Return the [X, Y] coordinate for the center point of the cell that contains the specified text.  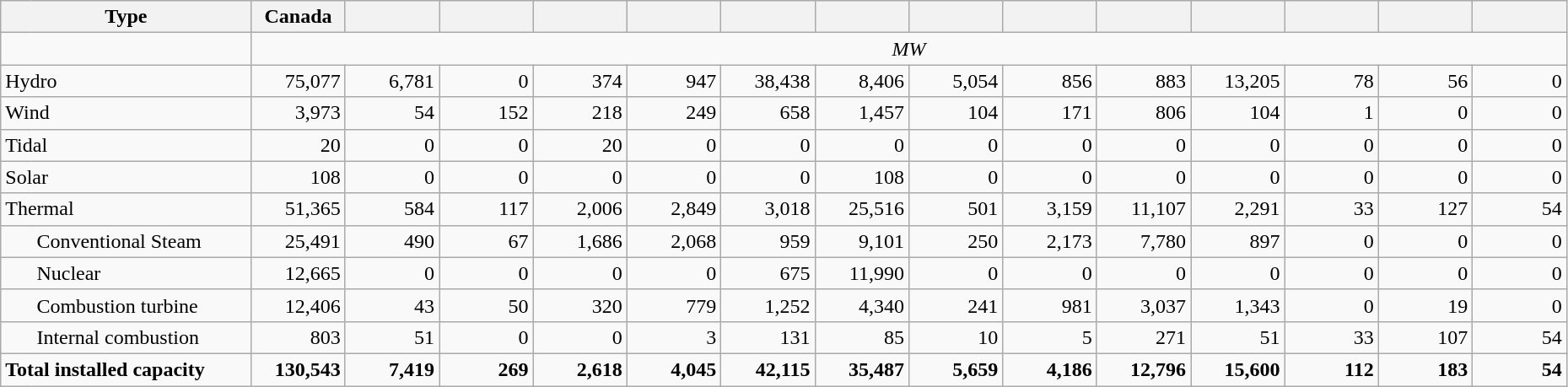
5 [1049, 337]
675 [768, 273]
56 [1425, 81]
2,068 [673, 241]
19 [1425, 305]
131 [768, 337]
25,491 [299, 241]
117 [486, 209]
75,077 [299, 81]
806 [1144, 113]
Nuclear [142, 273]
2,849 [673, 209]
42,115 [768, 369]
4,340 [862, 305]
Total installed capacity [127, 369]
67 [486, 241]
5,054 [955, 81]
2,173 [1049, 241]
112 [1331, 369]
7,419 [391, 369]
2,291 [1238, 209]
Canada [299, 17]
171 [1049, 113]
25,516 [862, 209]
8,406 [862, 81]
78 [1331, 81]
MW [909, 49]
85 [862, 337]
5,659 [955, 369]
779 [673, 305]
43 [391, 305]
Tidal [127, 145]
10 [955, 337]
1,686 [580, 241]
501 [955, 209]
1,343 [1238, 305]
9,101 [862, 241]
Thermal [127, 209]
271 [1144, 337]
883 [1144, 81]
50 [486, 305]
4,045 [673, 369]
1,252 [768, 305]
3,159 [1049, 209]
1,457 [862, 113]
152 [486, 113]
6,781 [391, 81]
249 [673, 113]
959 [768, 241]
11,107 [1144, 209]
12,796 [1144, 369]
Hydro [127, 81]
803 [299, 337]
1 [1331, 113]
658 [768, 113]
490 [391, 241]
183 [1425, 369]
107 [1425, 337]
7,780 [1144, 241]
13,205 [1238, 81]
12,665 [299, 273]
12,406 [299, 305]
2,006 [580, 209]
241 [955, 305]
Type [127, 17]
4,186 [1049, 369]
981 [1049, 305]
897 [1238, 241]
51,365 [299, 209]
15,600 [1238, 369]
Conventional Steam [142, 241]
Internal combustion [142, 337]
38,438 [768, 81]
Combustion turbine [142, 305]
218 [580, 113]
130,543 [299, 369]
35,487 [862, 369]
250 [955, 241]
2,618 [580, 369]
11,990 [862, 273]
Wind [127, 113]
3,037 [1144, 305]
584 [391, 209]
320 [580, 305]
Solar [127, 177]
947 [673, 81]
3,973 [299, 113]
374 [580, 81]
127 [1425, 209]
269 [486, 369]
3,018 [768, 209]
856 [1049, 81]
3 [673, 337]
